Return the (X, Y) coordinate for the center point of the cell that contains the specified text.  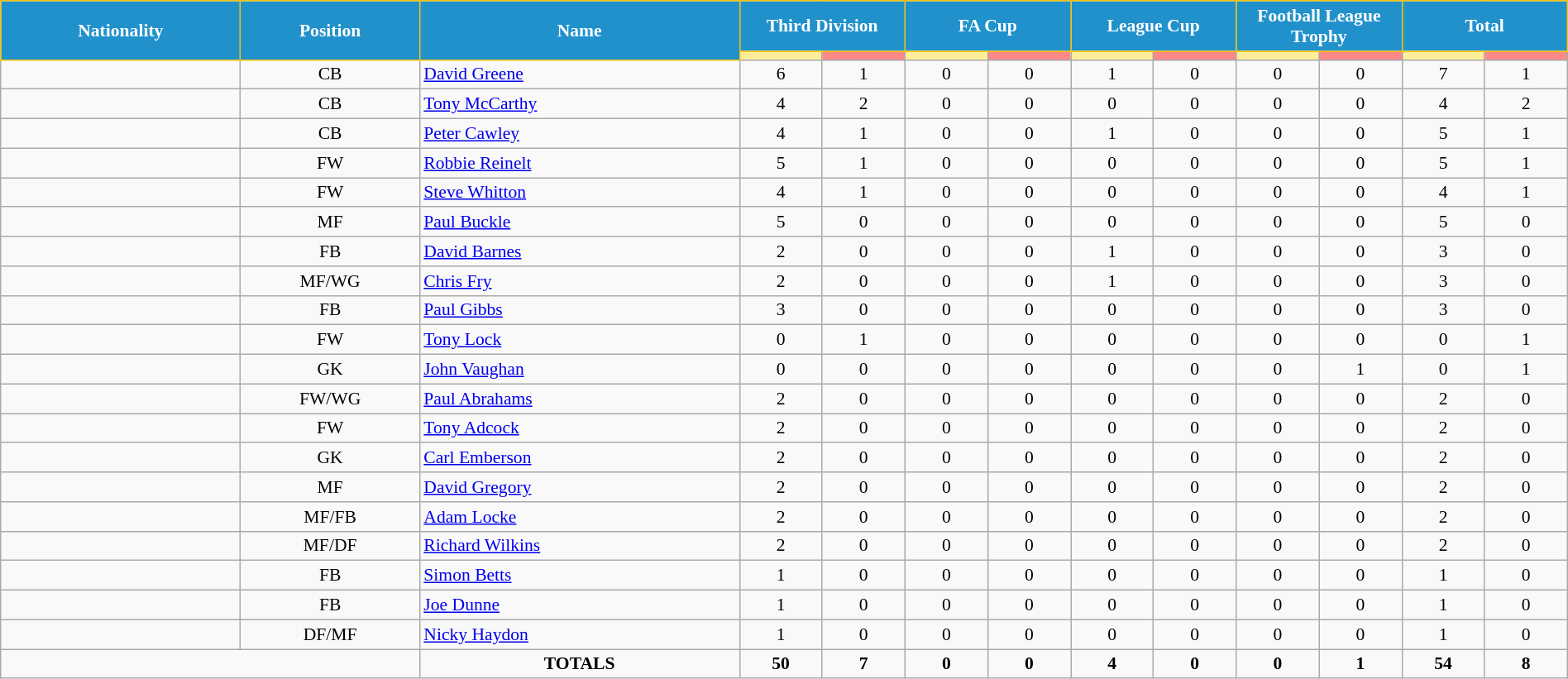
FA Cup (987, 26)
Tony McCarthy (579, 104)
8 (1526, 664)
David Gregory (579, 487)
Simon Betts (579, 576)
Robbie Reinelt (579, 163)
Tony Lock (579, 340)
Richard Wilkins (579, 546)
Paul Abrahams (579, 399)
6 (781, 74)
MF/DF (330, 546)
League Cup (1153, 26)
Joe Dunne (579, 605)
MF/FB (330, 517)
Total (1484, 26)
FW/WG (330, 399)
Third Division (822, 26)
DF/MF (330, 634)
Paul Gibbs (579, 310)
Adam Locke (579, 517)
Chris Fry (579, 281)
50 (781, 664)
TOTALS (579, 664)
David Barnes (579, 251)
Position (330, 30)
Name (579, 30)
Nationality (121, 30)
Nicky Haydon (579, 634)
John Vaughan (579, 370)
Tony Adcock (579, 428)
MF/WG (330, 281)
54 (1443, 664)
Steve Whitton (579, 193)
Paul Buckle (579, 222)
David Greene (579, 74)
Peter Cawley (579, 134)
Carl Emberson (579, 458)
Football League Trophy (1319, 26)
